Locate the cell with the specified text and output its (X, Y) center coordinate. 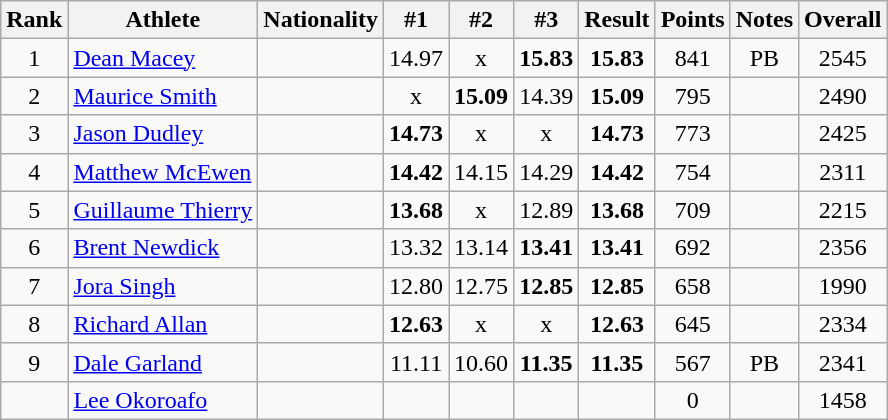
2490 (843, 96)
5 (34, 210)
8 (34, 324)
645 (692, 324)
7 (34, 286)
14.15 (482, 172)
2341 (843, 362)
0 (692, 400)
Nationality (321, 20)
Rank (34, 20)
3 (34, 134)
795 (692, 96)
12.75 (482, 286)
754 (692, 172)
6 (34, 248)
#1 (416, 20)
Overall (843, 20)
2311 (843, 172)
Jora Singh (163, 286)
Richard Allan (163, 324)
4 (34, 172)
1 (34, 58)
9 (34, 362)
841 (692, 58)
Result (617, 20)
10.60 (482, 362)
13.32 (416, 248)
1990 (843, 286)
#2 (482, 20)
13.14 (482, 248)
12.89 (546, 210)
Dean Macey (163, 58)
11.11 (416, 362)
12.80 (416, 286)
658 (692, 286)
2545 (843, 58)
2334 (843, 324)
2425 (843, 134)
14.29 (546, 172)
567 (692, 362)
Notes (764, 20)
2215 (843, 210)
Brent Newdick (163, 248)
Lee Okoroafo (163, 400)
Jason Dudley (163, 134)
Maurice Smith (163, 96)
709 (692, 210)
Dale Garland (163, 362)
14.97 (416, 58)
692 (692, 248)
Guillaume Thierry (163, 210)
773 (692, 134)
1458 (843, 400)
2356 (843, 248)
#3 (546, 20)
Matthew McEwen (163, 172)
Athlete (163, 20)
14.39 (546, 96)
Points (692, 20)
2 (34, 96)
